Identify which cell holds the provided text, then report its (X, Y) central coordinate. 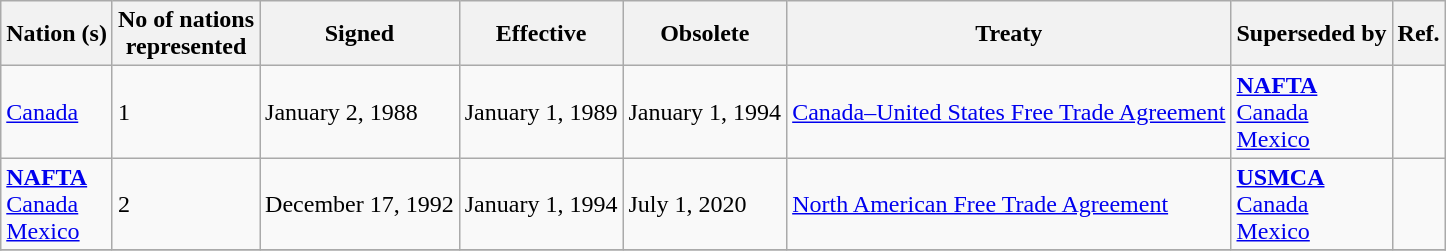
No of nations represented (186, 34)
Nation (s) (57, 34)
Obsolete (705, 34)
USMCA Canada Mexico (1312, 204)
Canada–United States Free Trade Agreement (1009, 112)
Superseded by (1312, 34)
Treaty (1009, 34)
North American Free Trade Agreement (1009, 204)
Signed (360, 34)
Canada (57, 112)
2 (186, 204)
January 2, 1988 (360, 112)
Effective (541, 34)
1 (186, 112)
July 1, 2020 (705, 204)
Ref. (1418, 34)
January 1, 1989 (541, 112)
December 17, 1992 (360, 204)
